Determine the [X, Y] coordinate at the center of the cell enclosing the given text.  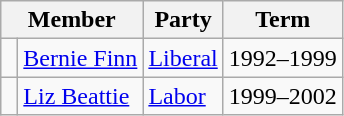
Party [183, 20]
Liz Beattie [80, 96]
Bernie Finn [80, 58]
1999–2002 [282, 96]
Term [282, 20]
Liberal [183, 58]
Labor [183, 96]
Member [72, 20]
1992–1999 [282, 58]
